Capture the cell that displays the provided text and extract its (x, y) central coordinate. 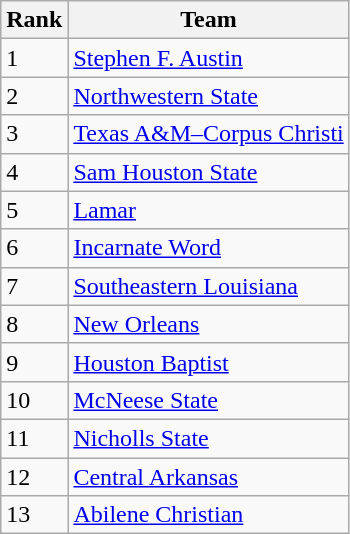
McNeese State (208, 400)
3 (34, 134)
5 (34, 210)
Lamar (208, 210)
1 (34, 58)
Team (208, 20)
12 (34, 477)
Incarnate Word (208, 248)
13 (34, 515)
8 (34, 324)
Texas A&M–Corpus Christi (208, 134)
Nicholls State (208, 438)
Houston Baptist (208, 362)
Northwestern State (208, 96)
4 (34, 172)
6 (34, 248)
2 (34, 96)
Abilene Christian (208, 515)
Southeastern Louisiana (208, 286)
11 (34, 438)
10 (34, 400)
Stephen F. Austin (208, 58)
9 (34, 362)
New Orleans (208, 324)
Central Arkansas (208, 477)
Sam Houston State (208, 172)
Rank (34, 20)
7 (34, 286)
